Output the (X, Y) coordinate of the center of the cell containing the given text.  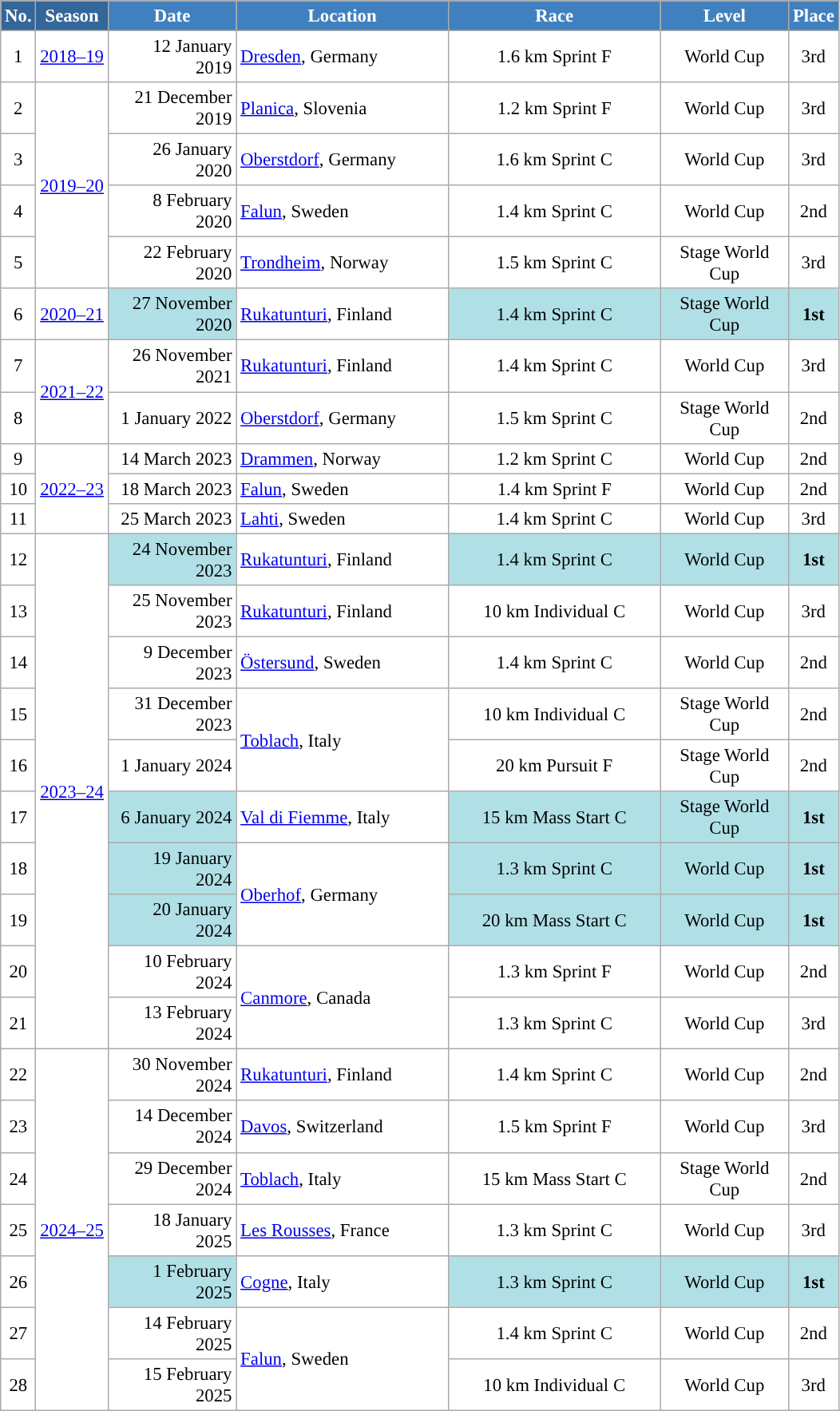
16 (18, 765)
Drammen, Norway (343, 458)
1 January 2022 (172, 418)
1.2 km Sprint C (554, 458)
15 February 2025 (172, 1385)
Season (72, 16)
18 January 2025 (172, 1230)
2018–19 (72, 57)
Les Rousses, France (343, 1230)
22 (18, 1075)
Date (172, 16)
29 December 2024 (172, 1179)
1.6 km Sprint C (554, 160)
26 November 2021 (172, 366)
17 (18, 818)
2020–21 (72, 315)
26 (18, 1281)
3 (18, 160)
2023–24 (72, 791)
2 (18, 109)
18 March 2023 (172, 489)
25 (18, 1230)
Oberhof, Germany (343, 894)
Location (343, 16)
14 (18, 663)
6 January 2024 (172, 818)
4 (18, 211)
27 November 2020 (172, 315)
20 January 2024 (172, 920)
9 December 2023 (172, 663)
Canmore, Canada (343, 998)
Place (814, 16)
12 (18, 559)
21 December 2019 (172, 109)
Lahti, Sweden (343, 518)
18 (18, 869)
11 (18, 518)
Dresden, Germany (343, 57)
No. (18, 16)
31 December 2023 (172, 714)
8 (18, 418)
24 November 2023 (172, 559)
21 (18, 1024)
13 (18, 612)
15 (18, 714)
12 January 2019 (172, 57)
1 (18, 57)
2019–20 (72, 185)
10 February 2024 (172, 973)
1.5 km Sprint F (554, 1128)
28 (18, 1385)
Planica, Slovenia (343, 109)
19 (18, 920)
24 (18, 1179)
14 February 2025 (172, 1334)
19 January 2024 (172, 869)
14 December 2024 (172, 1128)
Östersund, Sweden (343, 663)
1 February 2025 (172, 1281)
1.3 km Sprint F (554, 973)
2022–23 (72, 489)
13 February 2024 (172, 1024)
2024–25 (72, 1230)
20 km Mass Start C (554, 920)
5 (18, 264)
30 November 2024 (172, 1075)
14 March 2023 (172, 458)
25 November 2023 (172, 612)
23 (18, 1128)
6 (18, 315)
1.4 km Sprint F (554, 489)
Level (725, 16)
25 March 2023 (172, 518)
Trondheim, Norway (343, 264)
20 (18, 973)
26 January 2020 (172, 160)
9 (18, 458)
22 February 2020 (172, 264)
7 (18, 366)
Val di Fiemme, Italy (343, 818)
1 January 2024 (172, 765)
20 km Pursuit F (554, 765)
10 (18, 489)
1.6 km Sprint F (554, 57)
Cogne, Italy (343, 1281)
1.2 km Sprint F (554, 109)
Davos, Switzerland (343, 1128)
27 (18, 1334)
2021–22 (72, 391)
8 February 2020 (172, 211)
Race (554, 16)
